Output the (X, Y) coordinate of the center of the cell containing the given text.  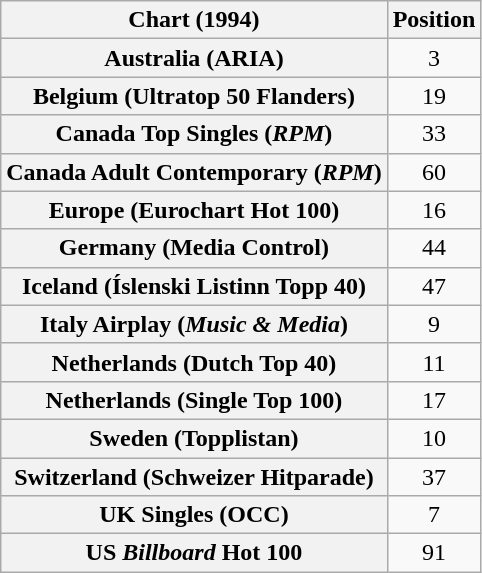
47 (434, 286)
Sweden (Topplistan) (194, 438)
7 (434, 515)
Position (434, 20)
Germany (Media Control) (194, 248)
16 (434, 210)
Iceland (Íslenski Listinn Topp 40) (194, 286)
Switzerland (Schweizer Hitparade) (194, 477)
17 (434, 400)
UK Singles (OCC) (194, 515)
US Billboard Hot 100 (194, 553)
Europe (Eurochart Hot 100) (194, 210)
44 (434, 248)
19 (434, 96)
91 (434, 553)
Australia (ARIA) (194, 58)
Italy Airplay (Music & Media) (194, 324)
Canada Adult Contemporary (RPM) (194, 172)
3 (434, 58)
33 (434, 134)
11 (434, 362)
Netherlands (Single Top 100) (194, 400)
Belgium (Ultratop 50 Flanders) (194, 96)
9 (434, 324)
Canada Top Singles (RPM) (194, 134)
37 (434, 477)
10 (434, 438)
Netherlands (Dutch Top 40) (194, 362)
60 (434, 172)
Chart (1994) (194, 20)
